From the cell containing the given text, extract its center point as [x, y] coordinate. 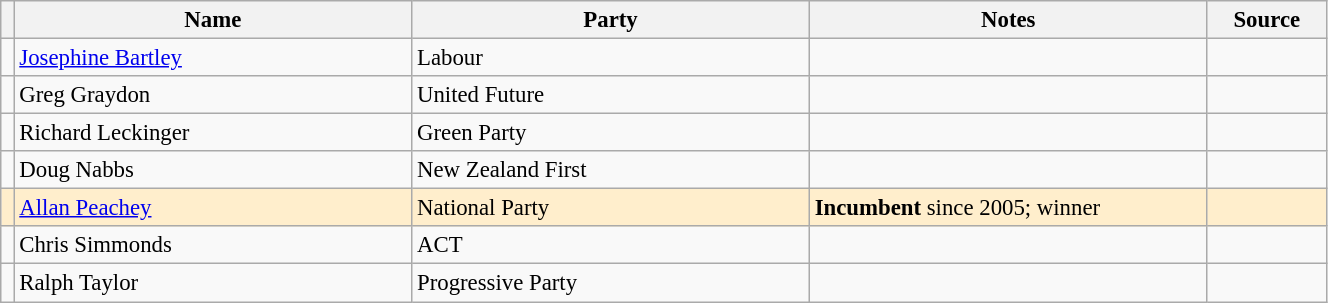
National Party [611, 208]
Labour [611, 58]
Greg Graydon [213, 95]
Allan Peachey [213, 208]
Progressive Party [611, 283]
United Future [611, 95]
Ralph Taylor [213, 283]
Chris Simmonds [213, 245]
Doug Nabbs [213, 170]
Josephine Bartley [213, 58]
New Zealand First [611, 170]
Name [213, 20]
Notes [1008, 20]
Green Party [611, 133]
Source [1266, 20]
Party [611, 20]
ACT [611, 245]
Incumbent since 2005; winner [1008, 208]
Richard Leckinger [213, 133]
